Detect which cell encompasses the target text, then output its (X, Y) center coordinate. 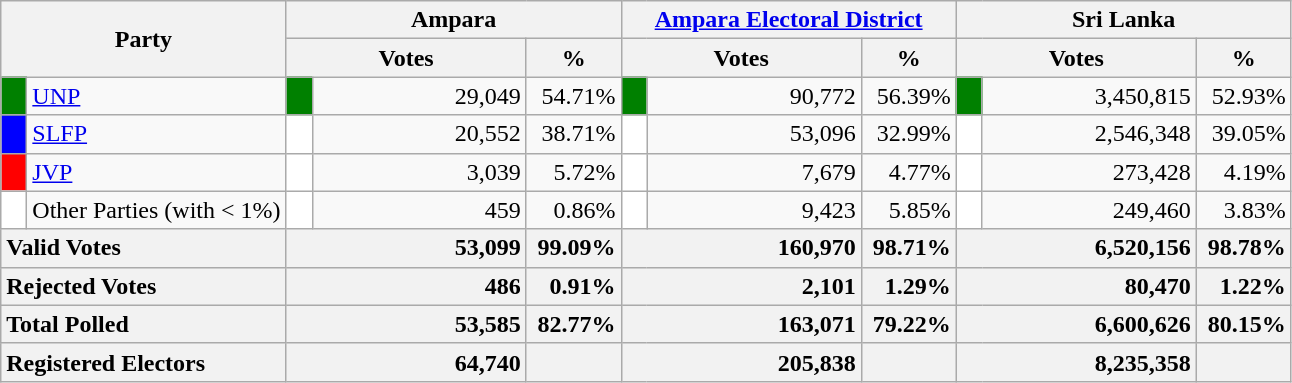
98.78% (1244, 248)
6,600,626 (1076, 324)
2,101 (741, 286)
29,049 (419, 96)
JVP (156, 172)
79.22% (908, 324)
80.15% (1244, 324)
90,772 (754, 96)
82.77% (574, 324)
163,071 (741, 324)
9,423 (754, 210)
Ampara (454, 20)
4.19% (1244, 172)
160,970 (741, 248)
249,460 (1089, 210)
273,428 (1089, 172)
1.22% (1244, 286)
5.72% (574, 172)
205,838 (741, 362)
Total Polled (144, 324)
SLFP (156, 134)
20,552 (419, 134)
32.99% (908, 134)
1.29% (908, 286)
0.91% (574, 286)
8,235,358 (1076, 362)
39.05% (1244, 134)
Party (144, 39)
3,450,815 (1089, 96)
3.83% (1244, 210)
Sri Lanka (1124, 20)
52.93% (1244, 96)
38.71% (574, 134)
6,520,156 (1076, 248)
7,679 (754, 172)
98.71% (908, 248)
3,039 (419, 172)
56.39% (908, 96)
Valid Votes (144, 248)
Ampara Electoral District (788, 20)
Rejected Votes (144, 286)
Registered Electors (144, 362)
53,585 (406, 324)
UNP (156, 96)
Other Parties (with < 1%) (156, 210)
80,470 (1076, 286)
0.86% (574, 210)
486 (406, 286)
459 (419, 210)
53,096 (754, 134)
99.09% (574, 248)
2,546,348 (1089, 134)
54.71% (574, 96)
4.77% (908, 172)
5.85% (908, 210)
64,740 (406, 362)
53,099 (406, 248)
